Determine the (X, Y) coordinate at the center of the cell enclosing the given text.  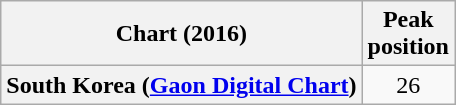
Peakposition (408, 34)
Chart (2016) (182, 34)
26 (408, 85)
South Korea (Gaon Digital Chart) (182, 85)
